Output the [X, Y] coordinate of the center of the cell containing the given text.  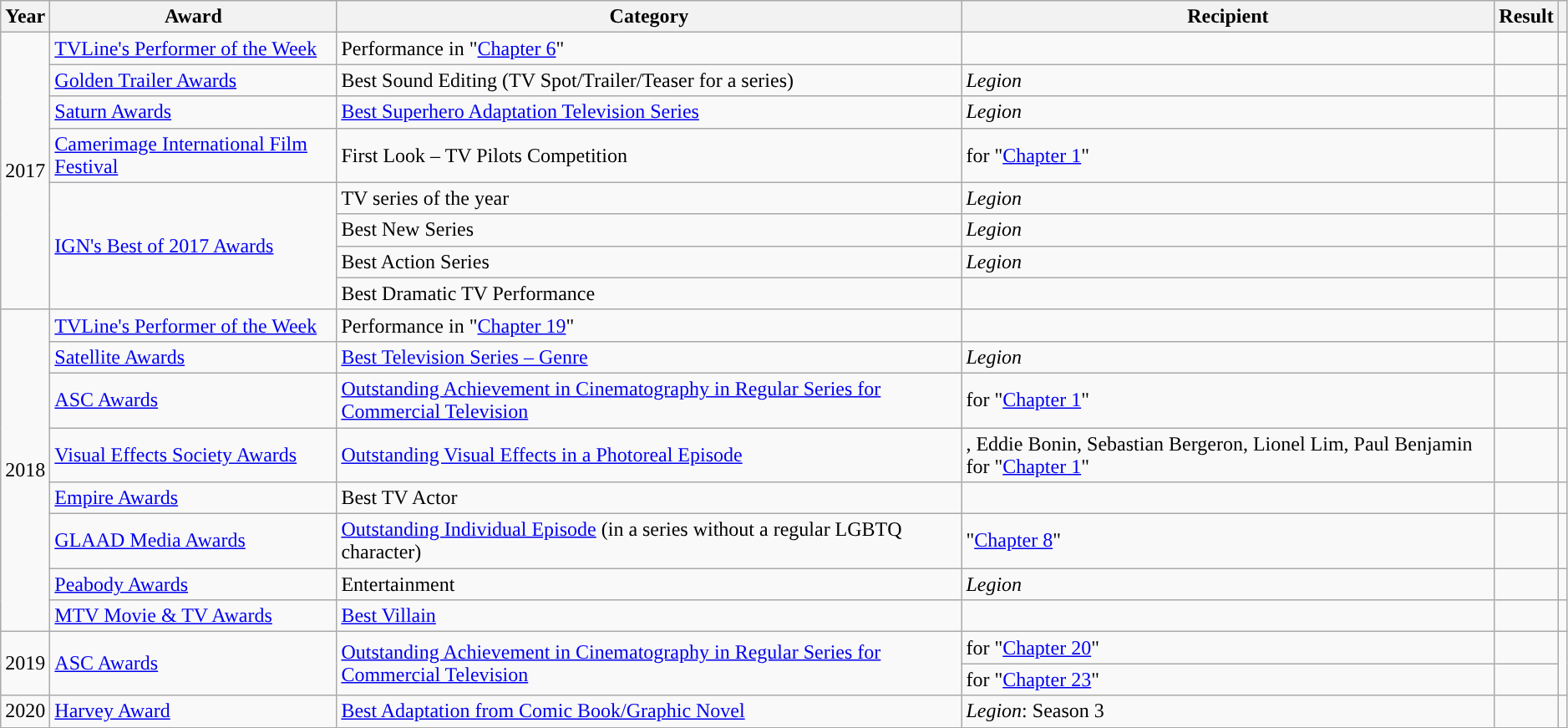
MTV Movie & TV Awards [194, 616]
Year [25, 17]
Satellite Awards [194, 357]
Best New Series [649, 230]
IGN's Best of 2017 Awards [194, 246]
Category [649, 17]
for "Chapter 20" [1228, 648]
Harvey Award [194, 711]
Best Adaptation from Comic Book/Graphic Novel [649, 711]
Peabody Awards [194, 584]
GLAAD Media Awards [194, 542]
2018 [25, 471]
, Eddie Bonin, Sebastian Bergeron, Lionel Lim, Paul Benjamin for "Chapter 1" [1228, 455]
Best TV Actor [649, 498]
2017 [25, 171]
Outstanding Individual Episode (in a series without a regular LGBTQ character) [649, 542]
TV series of the year [649, 198]
Empire Awards [194, 498]
Best Action Series [649, 262]
2020 [25, 711]
"Chapter 8" [1228, 542]
2019 [25, 664]
Result [1526, 17]
Best Villain [649, 616]
Visual Effects Society Awards [194, 455]
Best Dramatic TV Performance [649, 293]
Performance in "Chapter 19" [649, 325]
Camerimage International Film Festival [194, 155]
First Look – TV Pilots Competition [649, 155]
for "Chapter 23" [1228, 680]
Recipient [1228, 17]
Outstanding Visual Effects in a Photoreal Episode [649, 455]
Best Superhero Adaptation Television Series [649, 112]
Performance in "Chapter 6" [649, 48]
Award [194, 17]
Legion: Season 3 [1228, 711]
Golden Trailer Awards [194, 80]
Saturn Awards [194, 112]
Best Television Series – Genre [649, 357]
Entertainment [649, 584]
Best Sound Editing (TV Spot/Trailer/Teaser for a series) [649, 80]
